Return [X, Y] of the center of cell containing provided text 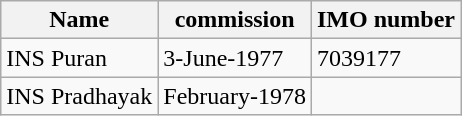
3-June-1977 [235, 58]
Name [80, 20]
IMO number [386, 20]
February-1978 [235, 96]
INS Pradhayak [80, 96]
INS Puran [80, 58]
commission [235, 20]
7039177 [386, 58]
